For the text-containing cell, return its midpoint in [x, y] coordinate format. 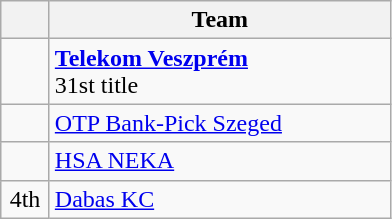
OTP Bank-Pick Szeged [220, 123]
Dabas KC [220, 199]
Team [220, 20]
Telekom Veszprém31st title [220, 72]
HSA NEKA [220, 161]
4th [26, 199]
